From the cell containing the given text, extract its center point as [x, y] coordinate. 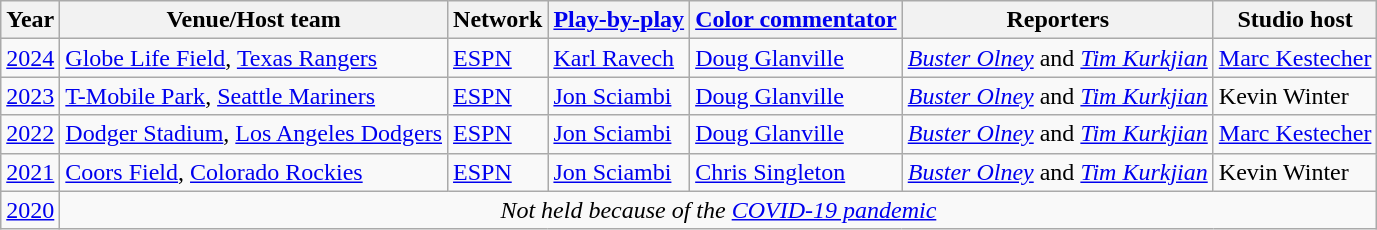
Reporters [1058, 20]
2020 [30, 210]
Venue/Host team [254, 20]
Not held because of the COVID-19 pandemic [718, 210]
Studio host [1295, 20]
Dodger Stadium, Los Angeles Dodgers [254, 134]
Chris Singleton [796, 172]
Year [30, 20]
Network [498, 20]
2023 [30, 96]
Color commentator [796, 20]
2022 [30, 134]
2024 [30, 58]
Karl Ravech [619, 58]
2021 [30, 172]
Coors Field, Colorado Rockies [254, 172]
T-Mobile Park, Seattle Mariners [254, 96]
Globe Life Field, Texas Rangers [254, 58]
Play-by-play [619, 20]
